Output the (X, Y) coordinate of the center of the cell containing the given text.  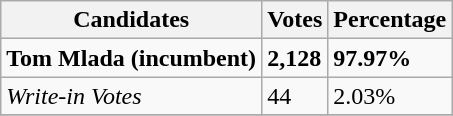
Percentage (390, 20)
Candidates (132, 20)
Votes (295, 20)
2,128 (295, 58)
44 (295, 96)
97.97% (390, 58)
2.03% (390, 96)
Tom Mlada (incumbent) (132, 58)
Write-in Votes (132, 96)
